Capture the cell that displays the provided text and extract its [x, y] central coordinate. 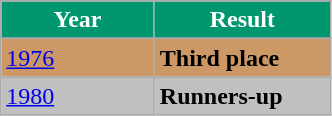
1980 [78, 96]
Year [78, 20]
1976 [78, 58]
Result [242, 20]
Runners-up [242, 96]
Third place [242, 58]
